Search for the cell housing the specified text and yield its (X, Y) center coordinate. 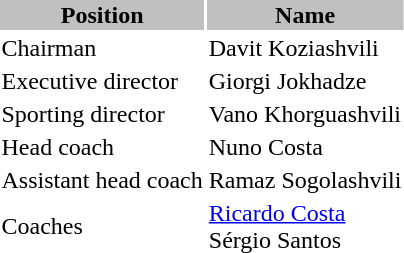
Davit Koziashvili (305, 48)
Chairman (102, 48)
Ramaz Sogolashvili (305, 180)
Head coach (102, 147)
Nuno Costa (305, 147)
Sporting director (102, 114)
Vano Khorguashvili (305, 114)
Executive director (102, 81)
Position (102, 15)
Giorgi Jokhadze (305, 81)
Assistant head coach (102, 180)
Name (305, 15)
